Identify which cell holds the provided text, then report its (x, y) central coordinate. 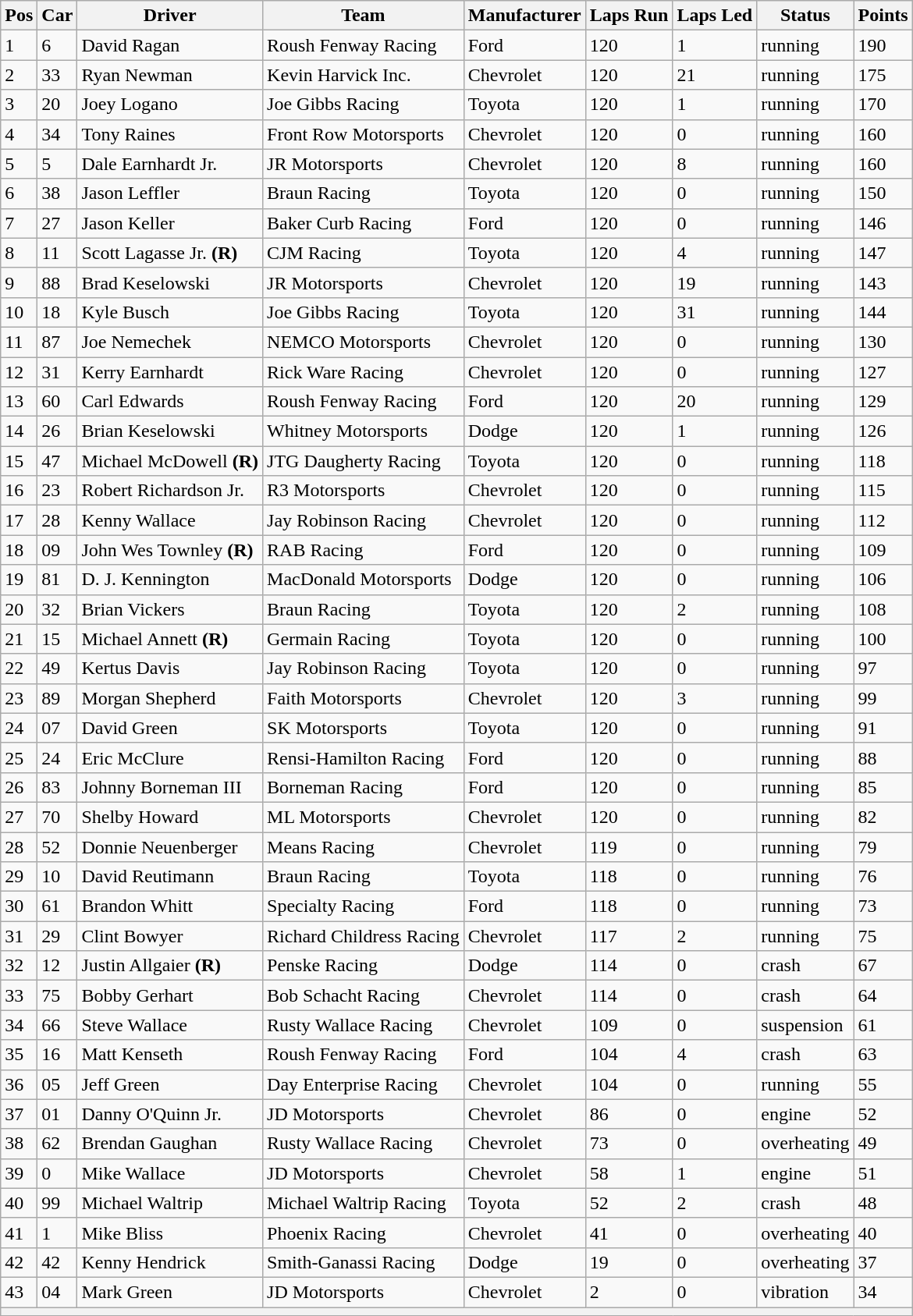
CJM Racing (364, 253)
Brandon Whitt (170, 906)
Brian Keselowski (170, 431)
89 (58, 698)
Donnie Neuenberger (170, 846)
Phoenix Racing (364, 1233)
22 (19, 669)
39 (19, 1173)
79 (883, 846)
Kertus Davis (170, 669)
67 (883, 966)
David Ragan (170, 45)
129 (883, 402)
127 (883, 372)
91 (883, 728)
51 (883, 1173)
suspension (805, 1025)
Kenny Hendrick (170, 1262)
David Green (170, 728)
25 (19, 757)
05 (58, 1084)
106 (883, 580)
Carl Edwards (170, 402)
63 (883, 1055)
Kyle Busch (170, 312)
Dale Earnhardt Jr. (170, 164)
47 (58, 461)
Joe Nemechek (170, 342)
07 (58, 728)
John Wes Townley (R) (170, 550)
Justin Allgaier (R) (170, 966)
Specialty Racing (364, 906)
Baker Curb Racing (364, 223)
14 (19, 431)
146 (883, 223)
43 (19, 1292)
D. J. Kennington (170, 580)
Jeff Green (170, 1084)
Danny O'Quinn Jr. (170, 1114)
Michael McDowell (R) (170, 461)
Shelby Howard (170, 817)
66 (58, 1025)
Driver (170, 16)
Laps Led (715, 16)
Richard Childress Racing (364, 936)
Michael Waltrip (170, 1203)
112 (883, 520)
130 (883, 342)
Morgan Shepherd (170, 698)
Rensi-Hamilton Racing (364, 757)
Mark Green (170, 1292)
62 (58, 1144)
Laps Run (629, 16)
150 (883, 193)
Car (58, 16)
85 (883, 787)
Tony Raines (170, 134)
R3 Motorsports (364, 491)
Rick Ware Racing (364, 372)
Faith Motorsports (364, 698)
9 (19, 282)
170 (883, 105)
119 (629, 846)
Status (805, 16)
30 (19, 906)
Michael Waltrip Racing (364, 1203)
Clint Bowyer (170, 936)
Robert Richardson Jr. (170, 491)
126 (883, 431)
Pos (19, 16)
Kerry Earnhardt (170, 372)
Steve Wallace (170, 1025)
17 (19, 520)
SK Motorsports (364, 728)
108 (883, 609)
Kevin Harvick Inc. (364, 75)
Team (364, 16)
ML Motorsports (364, 817)
190 (883, 45)
Joey Logano (170, 105)
58 (629, 1173)
144 (883, 312)
100 (883, 639)
Brian Vickers (170, 609)
175 (883, 75)
36 (19, 1084)
Manufacturer (524, 16)
60 (58, 402)
86 (629, 1114)
Jason Keller (170, 223)
Penske Racing (364, 966)
Mike Bliss (170, 1233)
64 (883, 995)
82 (883, 817)
Brad Keselowski (170, 282)
Bobby Gerhart (170, 995)
Means Racing (364, 846)
Ryan Newman (170, 75)
Borneman Racing (364, 787)
81 (58, 580)
97 (883, 669)
143 (883, 282)
David Reutimann (170, 877)
Points (883, 16)
Jason Leffler (170, 193)
Germain Racing (364, 639)
83 (58, 787)
JTG Daugherty Racing (364, 461)
13 (19, 402)
Eric McClure (170, 757)
35 (19, 1055)
Michael Annett (R) (170, 639)
87 (58, 342)
Brendan Gaughan (170, 1144)
115 (883, 491)
48 (883, 1203)
147 (883, 253)
117 (629, 936)
04 (58, 1292)
Kenny Wallace (170, 520)
Matt Kenseth (170, 1055)
Front Row Motorsports (364, 134)
Mike Wallace (170, 1173)
Scott Lagasse Jr. (R) (170, 253)
NEMCO Motorsports (364, 342)
7 (19, 223)
Smith-Ganassi Racing (364, 1262)
Day Enterprise Racing (364, 1084)
76 (883, 877)
70 (58, 817)
01 (58, 1114)
Bob Schacht Racing (364, 995)
55 (883, 1084)
vibration (805, 1292)
MacDonald Motorsports (364, 580)
Johnny Borneman III (170, 787)
RAB Racing (364, 550)
Whitney Motorsports (364, 431)
09 (58, 550)
